Find where the given text appears and provide that cell's center as (X, Y) coordinate. 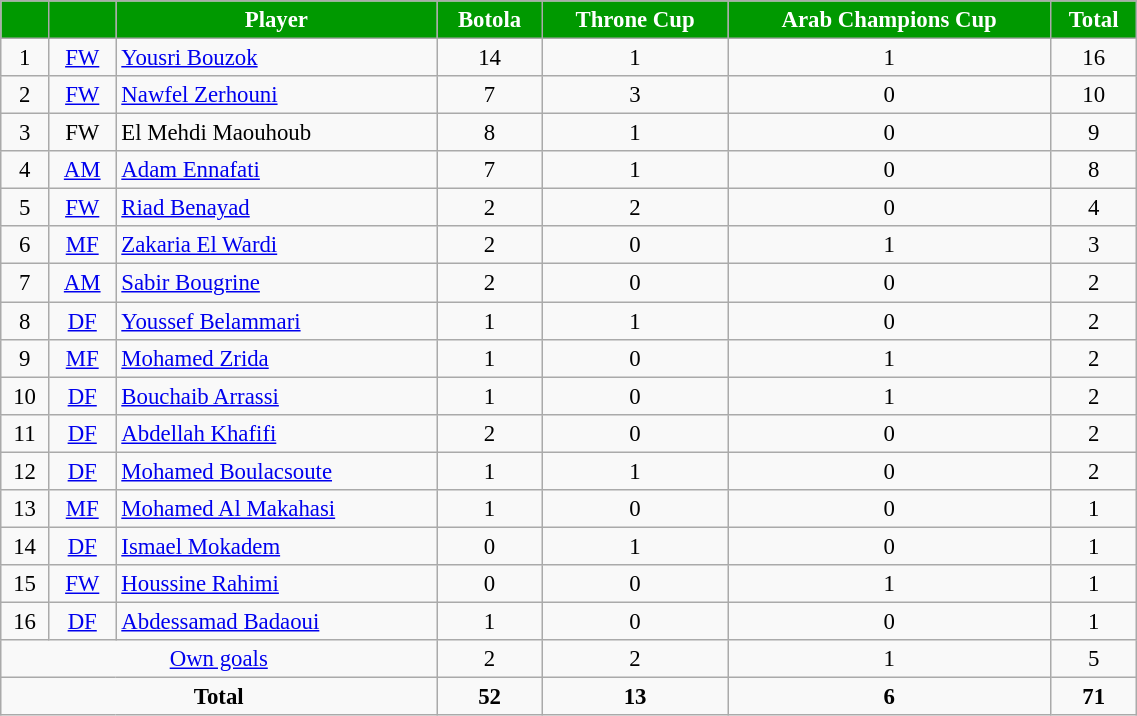
15 (25, 584)
Ismael Mokadem (276, 546)
Mohamed Al Makahasi (276, 509)
11 (25, 433)
Abdessamad Badaoui (276, 621)
Houssine Rahimi (276, 584)
Riad Benayad (276, 208)
Own goals (219, 659)
Bouchaib Arrassi (276, 396)
Yousri Bouzok (276, 58)
Arab Champions Cup (890, 20)
El Mehdi Maouhoub (276, 133)
Abdellah Khafifi (276, 433)
Throne Cup (634, 20)
Nawfel Zerhouni (276, 95)
Adam Ennafati (276, 170)
Mohamed Boulacsoute (276, 471)
Player (276, 20)
52 (490, 697)
71 (1093, 697)
Zakaria El Wardi (276, 245)
12 (25, 471)
Sabir Bougrine (276, 283)
Mohamed Zrida (276, 358)
Youssef Belammari (276, 321)
Botola (490, 20)
